Identify which cell holds the provided text, then report its (x, y) central coordinate. 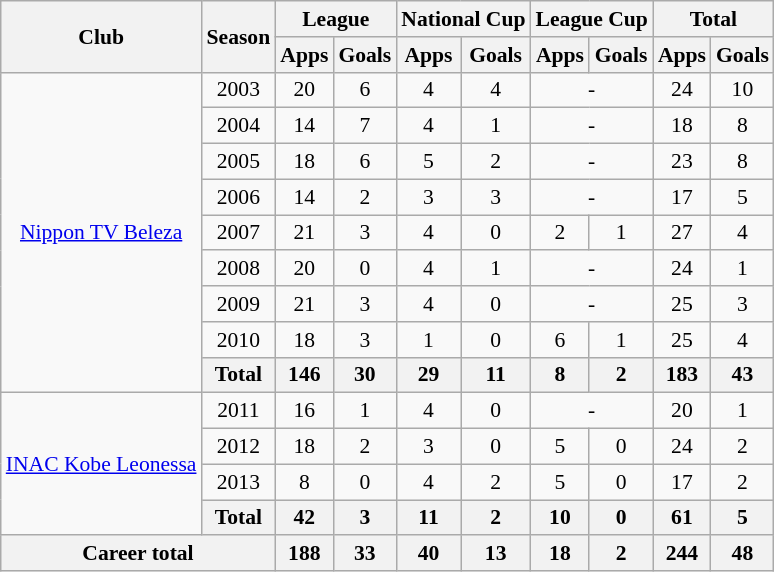
2006 (239, 197)
183 (682, 375)
23 (682, 162)
7 (364, 126)
Career total (138, 554)
Season (239, 36)
61 (682, 518)
29 (428, 375)
13 (496, 554)
2007 (239, 233)
Nippon TV Beleza (102, 232)
146 (304, 375)
2003 (239, 90)
2004 (239, 126)
League (336, 19)
16 (304, 411)
2010 (239, 340)
2005 (239, 162)
League Cup (592, 19)
2009 (239, 304)
Club (102, 36)
2012 (239, 447)
40 (428, 554)
244 (682, 554)
43 (742, 375)
2008 (239, 269)
42 (304, 518)
48 (742, 554)
2011 (239, 411)
27 (682, 233)
188 (304, 554)
2013 (239, 482)
National Cup (463, 19)
33 (364, 554)
INAC Kobe Leonessa (102, 464)
30 (364, 375)
